Return [X, Y] of the center of cell containing provided text 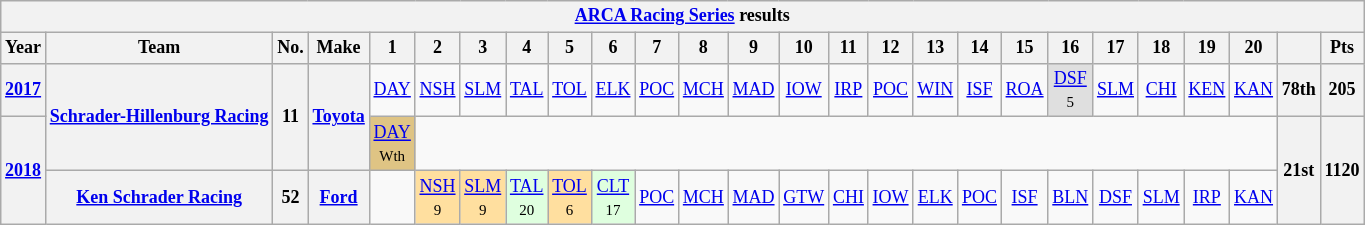
21st [1298, 170]
13 [936, 48]
12 [890, 48]
Ford [338, 197]
7 [657, 48]
DAYWth [392, 144]
DSF5 [1070, 90]
1 [392, 48]
ARCA Racing Series results [682, 16]
SLM9 [483, 197]
8 [703, 48]
14 [980, 48]
Year [24, 48]
CLT17 [613, 197]
3 [483, 48]
10 [804, 48]
Make [338, 48]
19 [1207, 48]
NSH9 [438, 197]
BLN [1070, 197]
Ken Schrader Racing [159, 197]
2017 [24, 90]
20 [1254, 48]
52 [290, 197]
ROA [1024, 90]
17 [1116, 48]
TAL [527, 90]
TOL [570, 90]
16 [1070, 48]
WIN [936, 90]
78th [1298, 90]
205 [1342, 90]
TOL6 [570, 197]
18 [1161, 48]
9 [754, 48]
NSH [438, 90]
1120 [1342, 170]
5 [570, 48]
15 [1024, 48]
Toyota [338, 116]
4 [527, 48]
Pts [1342, 48]
No. [290, 48]
TAL20 [527, 197]
Schrader-Hillenburg Racing [159, 116]
Team [159, 48]
DAY [392, 90]
DSF [1116, 197]
6 [613, 48]
2 [438, 48]
2018 [24, 170]
GTW [804, 197]
KEN [1207, 90]
